Locate the cell with the specified text and output its (X, Y) center coordinate. 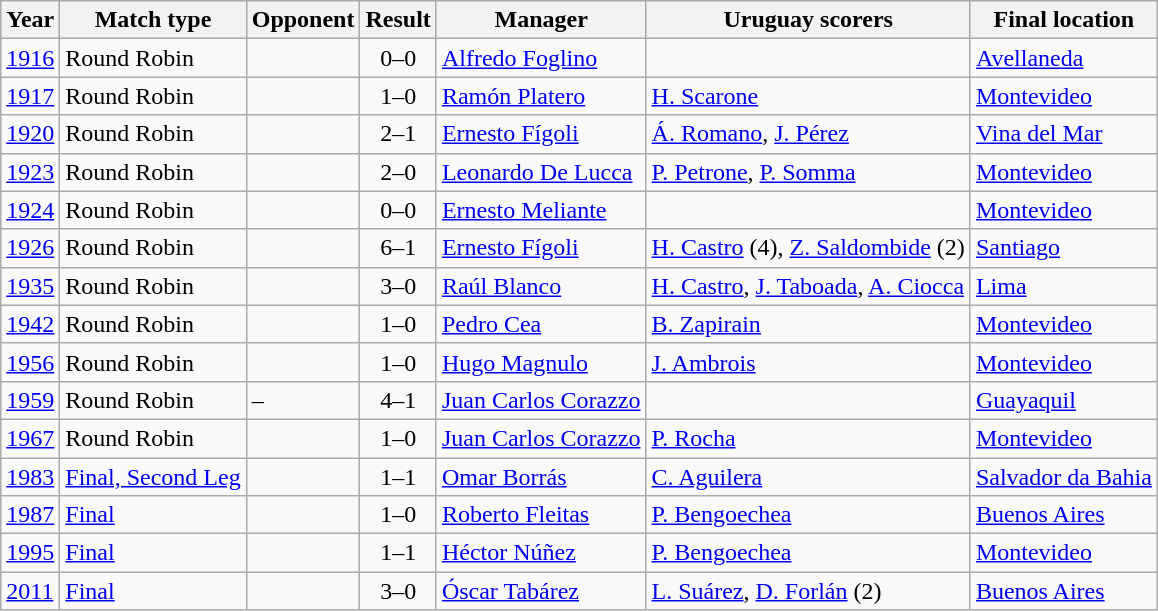
1987 (30, 515)
Hugo Magnulo (541, 362)
H. Castro, J. Taboada, A. Ciocca (808, 286)
J. Ambrois (808, 362)
H. Scarone (808, 96)
– (303, 400)
B. Zapirain (808, 324)
1967 (30, 438)
Year (30, 20)
1959 (30, 400)
2–1 (398, 134)
P. Rocha (808, 438)
Óscar Tabárez (541, 591)
1923 (30, 172)
Leonardo De Lucca (541, 172)
Héctor Núñez (541, 553)
1924 (30, 210)
2011 (30, 591)
2–0 (398, 172)
Lima (1064, 286)
Final, Second Leg (153, 477)
Opponent (303, 20)
1926 (30, 248)
Roberto Fleitas (541, 515)
L. Suárez, D. Forlán (2) (808, 591)
Result (398, 20)
6–1 (398, 248)
Salvador da Bahia (1064, 477)
Omar Borrás (541, 477)
Ernesto Meliante (541, 210)
Raúl Blanco (541, 286)
Santiago (1064, 248)
Guayaquil (1064, 400)
4–1 (398, 400)
Pedro Cea (541, 324)
Á. Romano, J. Pérez (808, 134)
Final location (1064, 20)
Uruguay scorers (808, 20)
C. Aguilera (808, 477)
1917 (30, 96)
Avellaneda (1064, 58)
Alfredo Foglino (541, 58)
Manager (541, 20)
H. Castro (4), Z. Saldombide (2) (808, 248)
Match type (153, 20)
1942 (30, 324)
1983 (30, 477)
Vina del Mar (1064, 134)
1920 (30, 134)
Ramón Platero (541, 96)
1935 (30, 286)
1916 (30, 58)
1995 (30, 553)
P. Petrone, P. Somma (808, 172)
1956 (30, 362)
